Detect which cell encompasses the target text, then output its [X, Y] center coordinate. 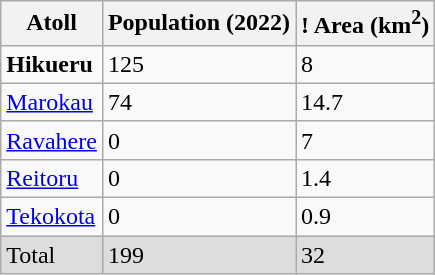
Tekokota [52, 217]
1.4 [366, 178]
Atoll [52, 24]
74 [198, 102]
Marokau [52, 102]
Ravahere [52, 140]
Reitoru [52, 178]
0.9 [366, 217]
Population (2022) [198, 24]
32 [366, 255]
Total [52, 255]
14.7 [366, 102]
7 [366, 140]
125 [198, 64]
! Area (km2) [366, 24]
8 [366, 64]
199 [198, 255]
Hikueru [52, 64]
